Detect which cell encompasses the target text, then output its [X, Y] center coordinate. 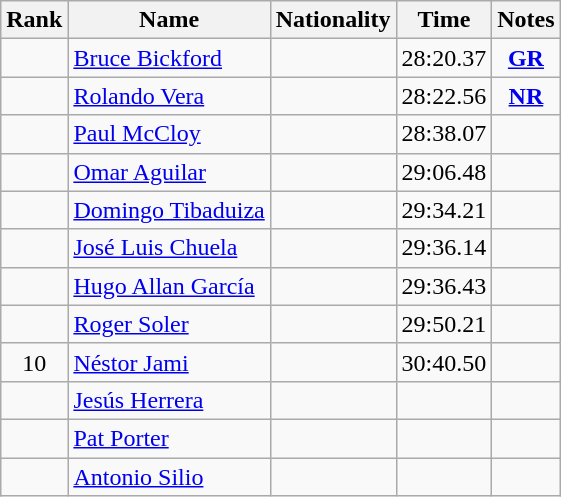
Pat Porter [169, 438]
10 [34, 362]
Name [169, 20]
Omar Aguilar [169, 172]
29:36.43 [444, 286]
Bruce Bickford [169, 58]
Paul McCloy [169, 134]
Nationality [333, 20]
Jesús Herrera [169, 400]
28:38.07 [444, 134]
29:34.21 [444, 210]
Notes [526, 20]
NR [526, 96]
Roger Soler [169, 324]
GR [526, 58]
Néstor Jami [169, 362]
Rank [34, 20]
28:20.37 [444, 58]
29:50.21 [444, 324]
Domingo Tibaduiza [169, 210]
Time [444, 20]
José Luis Chuela [169, 248]
Rolando Vera [169, 96]
Antonio Silio [169, 477]
30:40.50 [444, 362]
29:06.48 [444, 172]
29:36.14 [444, 248]
Hugo Allan García [169, 286]
28:22.56 [444, 96]
